Detect which cell encompasses the target text, then output its [X, Y] center coordinate. 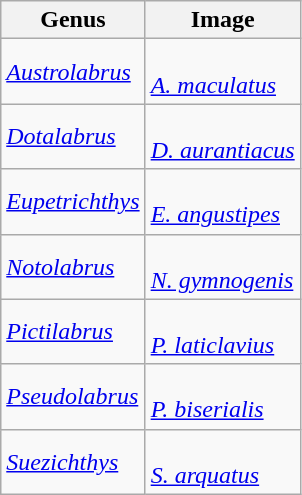
D. aurantiacus [222, 136]
Austrolabrus [73, 72]
Dotalabrus [73, 136]
Notolabrus [73, 266]
E. angustipes [222, 202]
Pictilabrus [73, 332]
Eupetrichthys [73, 202]
Pseudolabrus [73, 396]
Genus [73, 20]
P. laticlavius [222, 332]
S. arquatus [222, 462]
P. biserialis [222, 396]
Suezichthys [73, 462]
Image [222, 20]
A. maculatus [222, 72]
N. gymnogenis [222, 266]
